Provide the (X, Y) coordinate of the cell's center where the given text is located.  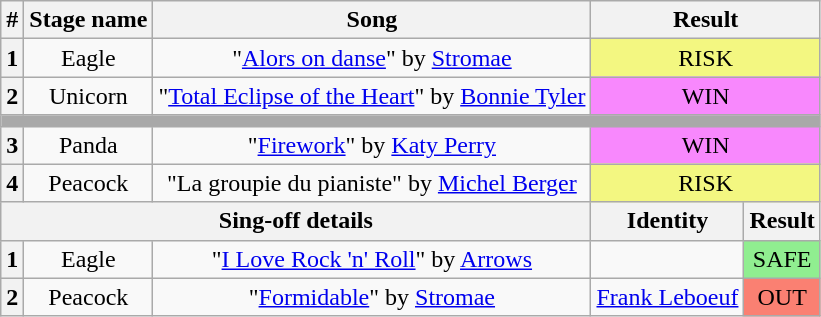
"Formidable" by Stromae (372, 297)
Stage name (88, 20)
"Total Eclipse of the Heart" by Bonnie Tyler (372, 96)
"Alors on danse" by Stromae (372, 58)
3 (12, 145)
SAFE (782, 259)
OUT (782, 297)
Panda (88, 145)
# (12, 20)
Identity (668, 221)
4 (12, 183)
Frank Leboeuf (668, 297)
Sing-off details (296, 221)
Song (372, 20)
Unicorn (88, 96)
"Firework" by Katy Perry (372, 145)
"I Love Rock 'n' Roll" by Arrows (372, 259)
"La groupie du pianiste" by Michel Berger (372, 183)
